Provide the (x, y) coordinate of the cell's center where the given text is located.  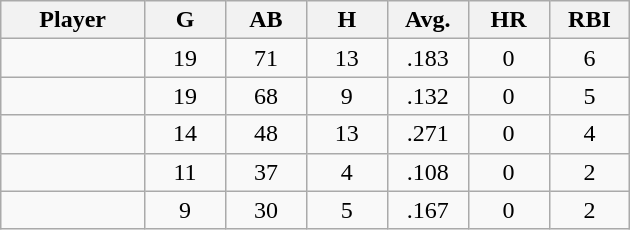
.167 (428, 210)
Avg. (428, 20)
HR (508, 20)
G (186, 20)
.108 (428, 172)
14 (186, 134)
Player (73, 20)
30 (266, 210)
AB (266, 20)
37 (266, 172)
6 (590, 58)
.183 (428, 58)
68 (266, 96)
11 (186, 172)
RBI (590, 20)
71 (266, 58)
48 (266, 134)
H (346, 20)
.271 (428, 134)
.132 (428, 96)
